Return the (x, y) coordinate for the center point of the cell that contains the specified text.  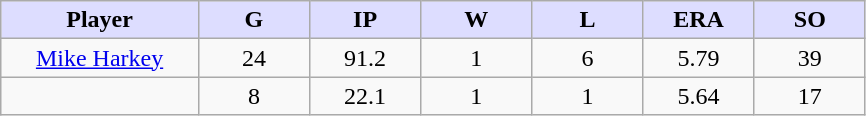
39 (810, 58)
Mike Harkey (100, 58)
Player (100, 20)
24 (254, 58)
8 (254, 96)
L (588, 20)
5.79 (698, 58)
91.2 (366, 58)
G (254, 20)
17 (810, 96)
5.64 (698, 96)
IP (366, 20)
W (476, 20)
6 (588, 58)
ERA (698, 20)
22.1 (366, 96)
SO (810, 20)
